From the cell containing the given text, extract its center point as (x, y) coordinate. 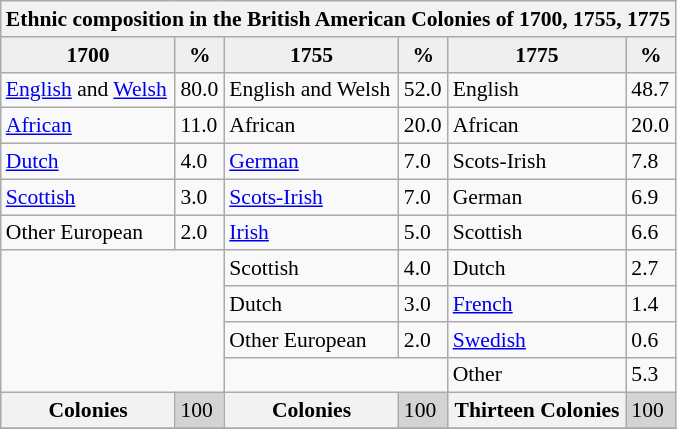
Ethnic composition in the British American Colonies of 1700, 1755, 1775 (338, 19)
1775 (538, 55)
52.0 (424, 90)
Irish (312, 233)
80.0 (200, 90)
English (538, 90)
6.9 (650, 197)
Swedish (538, 340)
5.0 (424, 233)
0.6 (650, 340)
Thirteen Colonies (538, 411)
French (538, 304)
2.7 (650, 269)
6.6 (650, 233)
5.3 (650, 375)
1755 (312, 55)
1.4 (650, 304)
11.0 (200, 126)
Other (538, 375)
1700 (88, 55)
7.8 (650, 162)
48.7 (650, 90)
